Scan for the cell matching the given text and deliver its [x, y] coordinate at center. 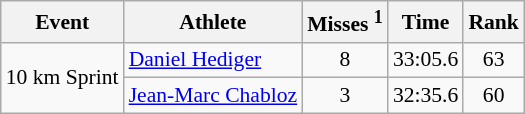
Rank [494, 22]
10 km Sprint [62, 78]
Jean-Marc Chabloz [214, 96]
Athlete [214, 22]
33:05.6 [426, 60]
60 [494, 96]
32:35.6 [426, 96]
3 [345, 96]
Time [426, 22]
Daniel Hediger [214, 60]
63 [494, 60]
Event [62, 22]
Misses 1 [345, 22]
8 [345, 60]
